Locate the cell with the specified text and output its [x, y] center coordinate. 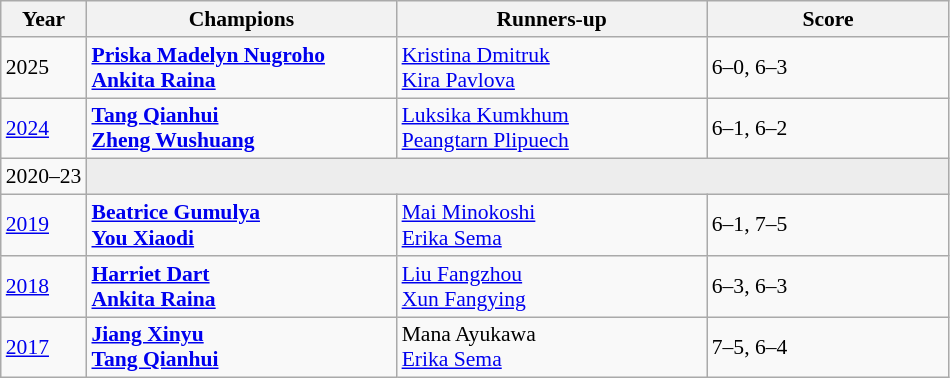
7–5, 6–4 [828, 348]
Luksika Kumkhum Peangtarn Plipuech [552, 128]
6–0, 6–3 [828, 68]
Mana Ayukawa Erika Sema [552, 348]
Score [828, 19]
Mai Minokoshi Erika Sema [552, 226]
Harriet Dart Ankita Raina [241, 286]
2020–23 [44, 177]
6–1, 6–2 [828, 128]
Priska Madelyn Nugroho Ankita Raina [241, 68]
6–1, 7–5 [828, 226]
Tang Qianhui Zheng Wushuang [241, 128]
Beatrice Gumulya You Xiaodi [241, 226]
Jiang Xinyu Tang Qianhui [241, 348]
2025 [44, 68]
Champions [241, 19]
2019 [44, 226]
2017 [44, 348]
Year [44, 19]
Liu Fangzhou Xun Fangying [552, 286]
Runners-up [552, 19]
6–3, 6–3 [828, 286]
2024 [44, 128]
Kristina Dmitruk Kira Pavlova [552, 68]
2018 [44, 286]
